Scan for the cell matching the given text and deliver its (x, y) coordinate at center. 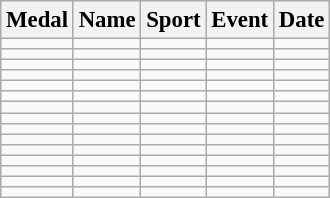
Medal (38, 20)
Name (107, 20)
Date (301, 20)
Sport (174, 20)
Event (240, 20)
